Provide the [X, Y] coordinate of the cell's center where the given text is located.  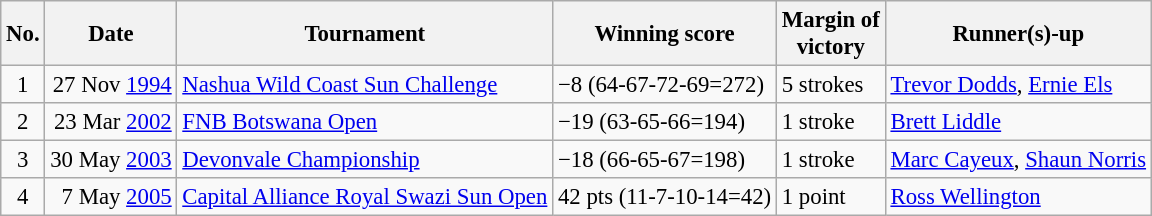
7 May 2005 [111, 197]
−8 (64-67-72-69=272) [665, 85]
1 point [830, 197]
Ross Wellington [1018, 197]
Brett Liddle [1018, 122]
23 Mar 2002 [111, 122]
Capital Alliance Royal Swazi Sun Open [365, 197]
5 strokes [830, 85]
Date [111, 34]
30 May 2003 [111, 160]
Winning score [665, 34]
−18 (66-65-67=198) [665, 160]
27 Nov 1994 [111, 85]
3 [23, 160]
Trevor Dodds, Ernie Els [1018, 85]
Margin ofvictory [830, 34]
2 [23, 122]
42 pts (11-7-10-14=42) [665, 197]
No. [23, 34]
Marc Cayeux, Shaun Norris [1018, 160]
Tournament [365, 34]
Runner(s)-up [1018, 34]
Devonvale Championship [365, 160]
FNB Botswana Open [365, 122]
4 [23, 197]
1 [23, 85]
Nashua Wild Coast Sun Challenge [365, 85]
−19 (63-65-66=194) [665, 122]
